From the cell containing the given text, extract its center point as (X, Y) coordinate. 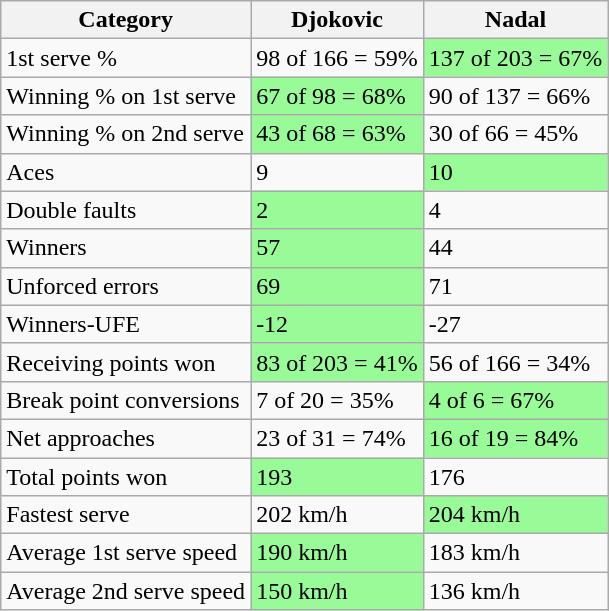
Winning % on 2nd serve (126, 134)
4 (516, 210)
1st serve % (126, 58)
57 (338, 248)
183 km/h (516, 553)
56 of 166 = 34% (516, 362)
176 (516, 477)
204 km/h (516, 515)
2 (338, 210)
Average 1st serve speed (126, 553)
Djokovic (338, 20)
Break point conversions (126, 400)
202 km/h (338, 515)
7 of 20 = 35% (338, 400)
136 km/h (516, 591)
90 of 137 = 66% (516, 96)
4 of 6 = 67% (516, 400)
Double faults (126, 210)
98 of 166 = 59% (338, 58)
Nadal (516, 20)
Unforced errors (126, 286)
16 of 19 = 84% (516, 438)
Net approaches (126, 438)
Average 2nd serve speed (126, 591)
Category (126, 20)
-12 (338, 324)
71 (516, 286)
193 (338, 477)
Aces (126, 172)
-27 (516, 324)
Winning % on 1st serve (126, 96)
44 (516, 248)
10 (516, 172)
69 (338, 286)
Total points won (126, 477)
Winners (126, 248)
150 km/h (338, 591)
67 of 98 = 68% (338, 96)
137 of 203 = 67% (516, 58)
Fastest serve (126, 515)
30 of 66 = 45% (516, 134)
Winners-UFE (126, 324)
Receiving points won (126, 362)
9 (338, 172)
190 km/h (338, 553)
83 of 203 = 41% (338, 362)
43 of 68 = 63% (338, 134)
23 of 31 = 74% (338, 438)
